Determine the [x, y] coordinate at the center of the cell enclosing the given text.  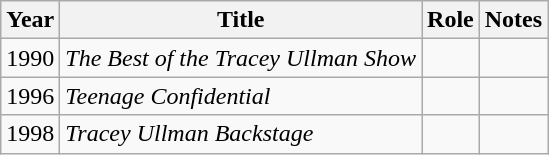
Title [241, 20]
1996 [30, 96]
Role [451, 20]
1998 [30, 134]
Year [30, 20]
Notes [513, 20]
The Best of the Tracey Ullman Show [241, 58]
Tracey Ullman Backstage [241, 134]
1990 [30, 58]
Teenage Confidential [241, 96]
